Output the (X, Y) coordinate of the center of the cell containing the given text.  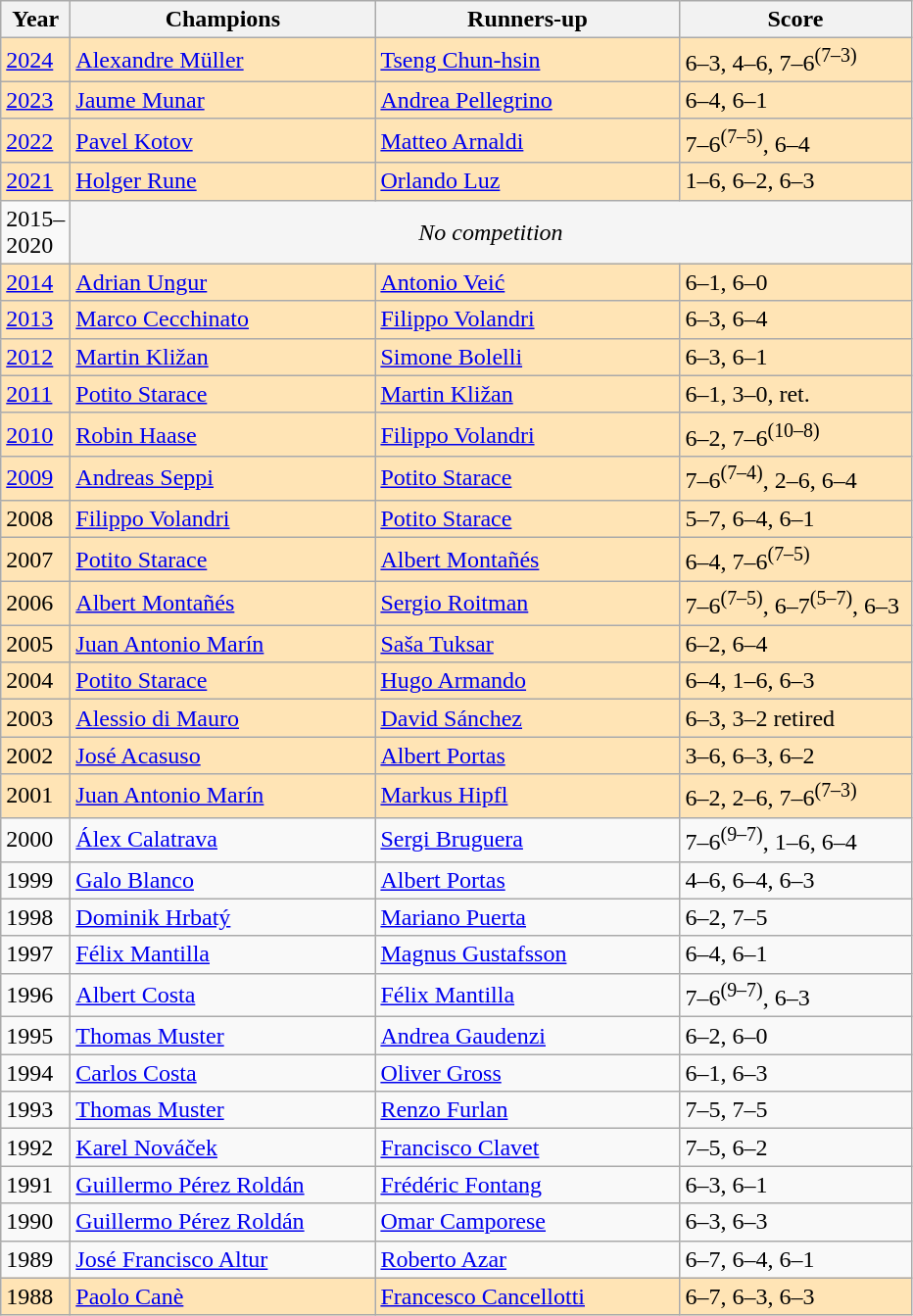
1996 (35, 996)
1997 (35, 954)
6–3, 6–4 (795, 319)
Holger Rune (223, 181)
6–7, 6–3, 6–3 (795, 1296)
Francesco Cancellotti (527, 1296)
Jaume Munar (223, 100)
2006 (35, 604)
7–5, 7–5 (795, 1110)
2012 (35, 357)
5–7, 6–4, 6–1 (795, 518)
2002 (35, 755)
1988 (35, 1296)
6–2, 2–6, 7–6(7–3) (795, 796)
Hugo Armando (527, 681)
2015–2020 (35, 231)
Markus Hipfl (527, 796)
Score (795, 20)
7–6(7–4), 2–6, 6–4 (795, 478)
Magnus Gustafsson (527, 954)
6–4, 1–6, 6–3 (795, 681)
Tseng Chun-hsin (527, 61)
2005 (35, 644)
2009 (35, 478)
Carlos Costa (223, 1073)
Omar Camporese (527, 1222)
Orlando Luz (527, 181)
6–2, 6–0 (795, 1036)
Andreas Seppi (223, 478)
6–1, 3–0, ret. (795, 394)
2022 (35, 141)
1994 (35, 1073)
Marco Cecchinato (223, 319)
Pavel Kotov (223, 141)
Simone Bolelli (527, 357)
2001 (35, 796)
4–6, 6–4, 6–3 (795, 880)
Albert Costa (223, 996)
7–6(9–7), 1–6, 6–4 (795, 839)
2010 (35, 435)
2003 (35, 718)
Year (35, 20)
Karel Nováček (223, 1147)
2014 (35, 282)
7–6(7–5), 6–7(5–7), 6–3 (795, 604)
1998 (35, 917)
7–5, 6–2 (795, 1147)
2000 (35, 839)
Sergio Roitman (527, 604)
6–3, 6–3 (795, 1222)
No competition (491, 231)
2021 (35, 181)
6–3, 3–2 retired (795, 718)
1995 (35, 1036)
6–3, 4–6, 7–6(7–3) (795, 61)
6–2, 7–6(10–8) (795, 435)
6–2, 6–4 (795, 644)
2023 (35, 100)
6–4, 7–6(7–5) (795, 561)
Sergi Bruguera (527, 839)
2024 (35, 61)
Álex Calatrava (223, 839)
Adrian Ungur (223, 282)
Oliver Gross (527, 1073)
Mariano Puerta (527, 917)
6–1, 6–3 (795, 1073)
1991 (35, 1185)
Andrea Pellegrino (527, 100)
Antonio Veić (527, 282)
Robin Haase (223, 435)
David Sánchez (527, 718)
1990 (35, 1222)
1989 (35, 1259)
1999 (35, 880)
Renzo Furlan (527, 1110)
Andrea Gaudenzi (527, 1036)
6–7, 6–4, 6–1 (795, 1259)
2011 (35, 394)
Roberto Azar (527, 1259)
1992 (35, 1147)
2008 (35, 518)
Frédéric Fontang (527, 1185)
Champions (223, 20)
2007 (35, 561)
1–6, 6–2, 6–3 (795, 181)
Alessio di Mauro (223, 718)
Runners-up (527, 20)
1993 (35, 1110)
6–2, 7–5 (795, 917)
Alexandre Müller (223, 61)
José Acasuso (223, 755)
Francisco Clavet (527, 1147)
7–6(9–7), 6–3 (795, 996)
Matteo Arnaldi (527, 141)
Galo Blanco (223, 880)
6–1, 6–0 (795, 282)
Dominik Hrbatý (223, 917)
2004 (35, 681)
7–6(7–5), 6–4 (795, 141)
Paolo Canè (223, 1296)
José Francisco Altur (223, 1259)
2013 (35, 319)
3–6, 6–3, 6–2 (795, 755)
Saša Tuksar (527, 644)
